Provide the [x, y] coordinate of the cell's center where the given text is located.  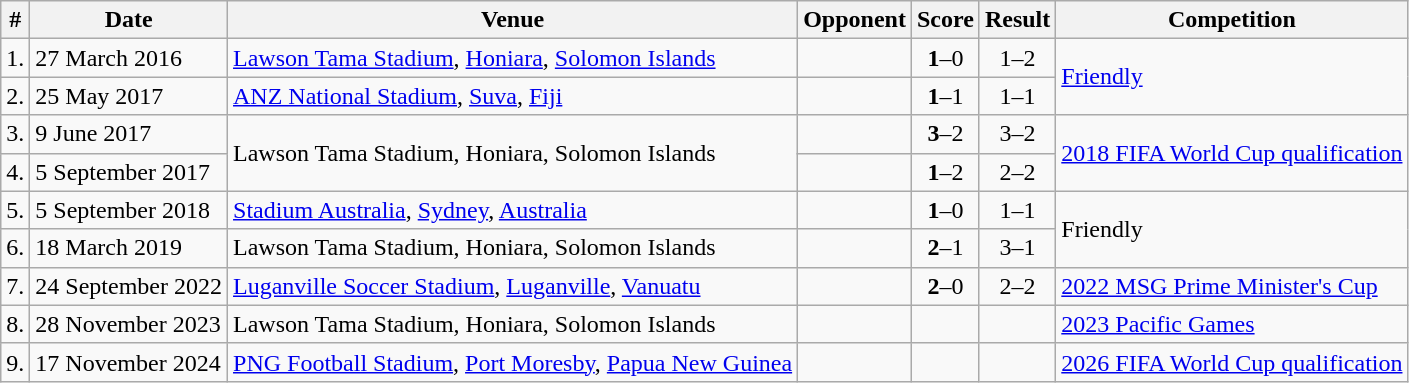
Score [945, 20]
5. [16, 210]
2026 FIFA World Cup qualification [1232, 362]
Venue [513, 20]
Opponent [855, 20]
5 September 2018 [129, 210]
2–1 [945, 248]
1. [16, 58]
Date [129, 20]
18 March 2019 [129, 248]
5 September 2017 [129, 172]
Stadium Australia, Sydney, Australia [513, 210]
2023 Pacific Games [1232, 324]
ANZ National Stadium, Suva, Fiji [513, 96]
Result [1017, 20]
28 November 2023 [129, 324]
3–1 [1017, 248]
9. [16, 362]
Competition [1232, 20]
4. [16, 172]
17 November 2024 [129, 362]
6. [16, 248]
PNG Football Stadium, Port Moresby, Papua New Guinea [513, 362]
# [16, 20]
Luganville Soccer Stadium, Luganville, Vanuatu [513, 286]
3. [16, 134]
25 May 2017 [129, 96]
24 September 2022 [129, 286]
2–0 [945, 286]
2. [16, 96]
2018 FIFA World Cup qualification [1232, 153]
2022 MSG Prime Minister's Cup [1232, 286]
8. [16, 324]
9 June 2017 [129, 134]
7. [16, 286]
27 March 2016 [129, 58]
